Pinpoint the cell where the given text exists, returning its (x, y) midpoint coordinate. 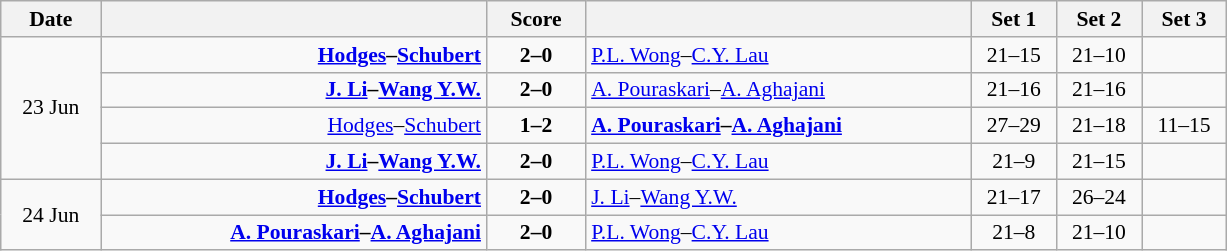
Set 1 (1014, 19)
Set 2 (1098, 19)
23 Jun (51, 108)
Date (51, 19)
24 Jun (51, 214)
26–24 (1098, 197)
Set 3 (1184, 19)
21–17 (1014, 197)
21–18 (1098, 126)
21–9 (1014, 162)
1–2 (536, 126)
21–8 (1014, 233)
Score (536, 19)
11–15 (1184, 126)
27–29 (1014, 126)
